Return the [X, Y] coordinate for the center point of the cell that contains the specified text.  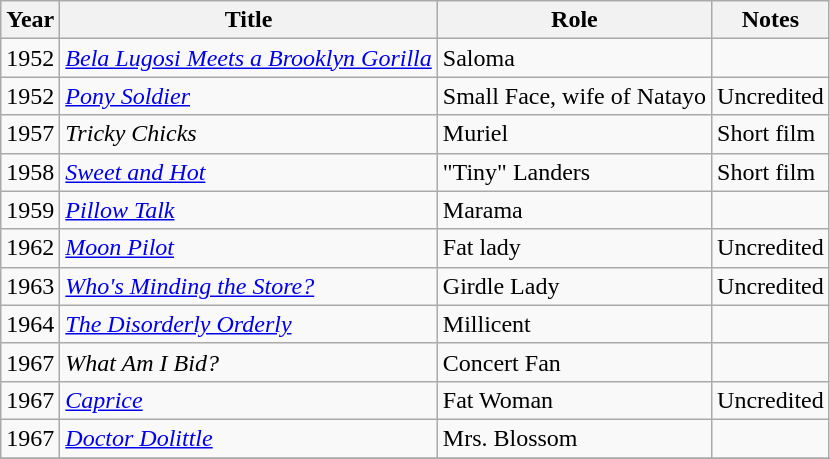
The Disorderly Orderly [248, 324]
Notes [771, 20]
Fat Woman [574, 400]
Role [574, 20]
Bela Lugosi Meets a Brooklyn Gorilla [248, 58]
Marama [574, 210]
Moon Pilot [248, 248]
Saloma [574, 58]
Mrs. Blossom [574, 438]
1963 [30, 286]
1957 [30, 134]
Title [248, 20]
Millicent [574, 324]
Muriel [574, 134]
"Tiny" Landers [574, 172]
Caprice [248, 400]
Sweet and Hot [248, 172]
Who's Minding the Store? [248, 286]
Tricky Chicks [248, 134]
Concert Fan [574, 362]
1962 [30, 248]
Year [30, 20]
Fat lady [574, 248]
Small Face, wife of Natayo [574, 96]
What Am I Bid? [248, 362]
Pillow Talk [248, 210]
1958 [30, 172]
1959 [30, 210]
Doctor Dolittle [248, 438]
Girdle Lady [574, 286]
Pony Soldier [248, 96]
1964 [30, 324]
